Locate the cell with the specified text and output its [X, Y] center coordinate. 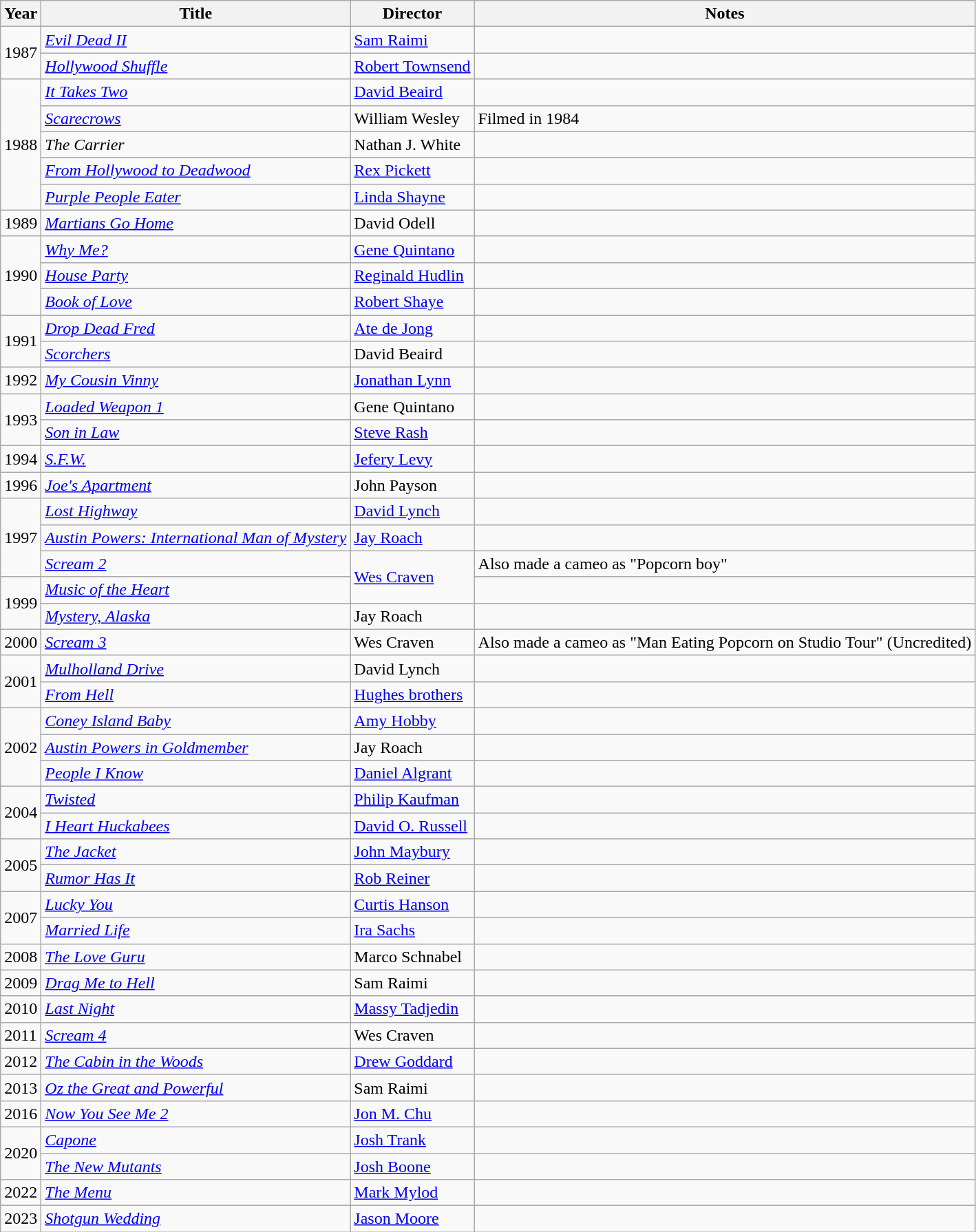
Marco Schnabel [412, 957]
Drag Me to Hell [195, 983]
Music of the Heart [195, 590]
Ira Sachs [412, 931]
2002 [21, 747]
Also made a cameo as "Man Eating Popcorn on Studio Tour" (Uncredited) [725, 642]
Mulholland Drive [195, 668]
The Jacket [195, 852]
1993 [21, 420]
Oz the Great and Powerful [195, 1087]
Scream 4 [195, 1035]
2001 [21, 681]
2005 [21, 865]
Evil Dead II [195, 40]
2000 [21, 642]
Linda Shayne [412, 197]
Jason Moore [412, 1219]
John Payson [412, 485]
Mark Mylod [412, 1193]
The New Mutants [195, 1167]
Title [195, 14]
Director [412, 14]
From Hollywood to Deadwood [195, 171]
The Love Guru [195, 957]
Amy Hobby [412, 721]
2011 [21, 1035]
Jefery Levy [412, 459]
Steve Rash [412, 433]
2010 [21, 1009]
Reginald Hudlin [412, 275]
Lucky You [195, 904]
Year [21, 14]
House Party [195, 275]
Filmed in 1984 [725, 118]
William Wesley [412, 118]
Rob Reiner [412, 878]
Scream 2 [195, 564]
Purple People Eater [195, 197]
Hollywood Shuffle [195, 66]
S.F.W. [195, 459]
Coney Island Baby [195, 721]
Scream 3 [195, 642]
Drew Goddard [412, 1061]
2004 [21, 813]
Drop Dead Fred [195, 328]
1987 [21, 53]
Philip Kaufman [412, 800]
1996 [21, 485]
1988 [21, 145]
1994 [21, 459]
2009 [21, 983]
Robert Townsend [412, 66]
Last Night [195, 1009]
Shotgun Wedding [195, 1219]
2022 [21, 1193]
Jonathan Lynn [412, 381]
Josh Trank [412, 1140]
2008 [21, 957]
1990 [21, 275]
Nathan J. White [412, 145]
People I Know [195, 774]
Curtis Hanson [412, 904]
Joe's Apartment [195, 485]
2013 [21, 1087]
Austin Powers in Goldmember [195, 747]
1991 [21, 341]
David Odell [412, 223]
Scorchers [195, 354]
Martians Go Home [195, 223]
Married Life [195, 931]
Book of Love [195, 301]
It Takes Two [195, 92]
The Menu [195, 1193]
2016 [21, 1114]
2020 [21, 1153]
1997 [21, 538]
2023 [21, 1219]
The Carrier [195, 145]
Loaded Weapon 1 [195, 407]
Notes [725, 14]
Now You See Me 2 [195, 1114]
Austin Powers: International Man of Mystery [195, 538]
Rumor Has It [195, 878]
1992 [21, 381]
John Maybury [412, 852]
Robert Shaye [412, 301]
Scarecrows [195, 118]
Jon M. Chu [412, 1114]
From Hell [195, 694]
Massy Tadjedin [412, 1009]
2007 [21, 917]
Ate de Jong [412, 328]
I Heart Huckabees [195, 826]
Twisted [195, 800]
Lost Highway [195, 511]
Capone [195, 1140]
My Cousin Vinny [195, 381]
Daniel Algrant [412, 774]
The Cabin in the Woods [195, 1061]
Also made a cameo as "Popcorn boy" [725, 564]
Josh Boone [412, 1167]
Why Me? [195, 249]
1989 [21, 223]
Son in Law [195, 433]
Hughes brothers [412, 694]
2012 [21, 1061]
Mystery, Alaska [195, 616]
1999 [21, 603]
David O. Russell [412, 826]
Rex Pickett [412, 171]
